Search for the cell housing the specified text and yield its (x, y) center coordinate. 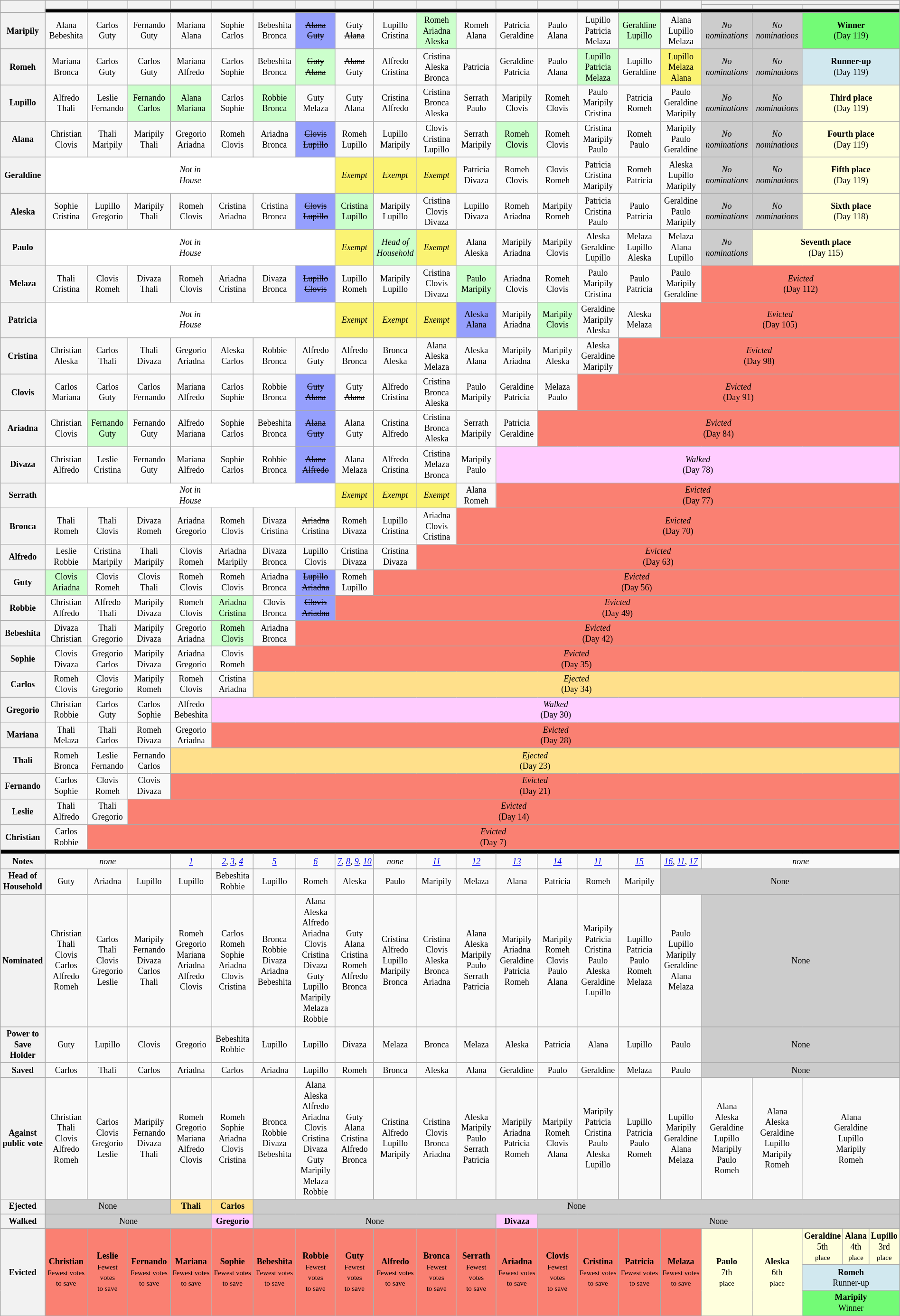
AlanaAleska (476, 248)
Evicted(Day 91) (739, 392)
CristinaMaripily (107, 557)
Walked(Day 78) (698, 465)
ChristianThaliClovisCarlosAlfredoRomeh (66, 961)
Evicted(Day 84) (719, 429)
Fernando (23, 786)
MaripilyWinner (851, 1303)
LupilloGregorio (107, 212)
7, 8, 9, 10 (354, 862)
Evicted(Day 77) (698, 495)
GutyAlanaCristinaAlfredoBronca (354, 1138)
MarianaFewest votesto save (191, 1272)
ThaliCristina (66, 284)
AriadnaClovis (516, 284)
CarlosFernando (149, 392)
MarianaBronca (66, 67)
6 (316, 862)
ClovisFewest votesto save (557, 1272)
ThaliAlfredo (66, 812)
Mariana (23, 736)
GeraldineMaripilyAleska (598, 320)
AleskaGeraldineMaripily (598, 356)
Ejected(Day 23) (535, 761)
MelazaFewest votesto save (681, 1272)
PatriciaDivaza (476, 175)
LupilloPatriciaPauloRomeh (639, 1138)
LupilloAriadna (316, 583)
Robbie (23, 608)
MaripilyFernandoDivazaThali (149, 1138)
SerrathPaulo (476, 103)
MaripilyPatriciaCristinaPauloAleskaGeraldineLupillo (598, 961)
AleskaLupilloMaripily (681, 175)
Againstpublic vote (23, 1138)
CristinaAlfredoLupilloMaripilyBronca (395, 961)
Lupillo3rdplace (884, 1247)
MelazaLupilloAleska (639, 248)
LeslieCristina (107, 465)
15 (639, 862)
ThaliDivaza (149, 356)
AlanaBebeshita (66, 31)
ChristianRobbie (66, 710)
LeslieFewest votesto save (107, 1272)
LeslieRobbie (66, 557)
MaripilyPatriciaCristinaPauloAleskaLupillo (598, 1138)
GeraldinePauloMaripily (681, 212)
AleskaGeraldineLupillo (598, 248)
CristinaLupillo (354, 212)
Cristina (23, 356)
Evicted(Day 70) (678, 526)
ClovisBronca (274, 608)
Evicted(Day 42) (598, 634)
LupilloMaripily (395, 139)
MaripilyRomehClovisAlana (557, 1138)
Third place(Day 119) (851, 103)
ThaliCarlos (107, 736)
Evicted(Day 28) (555, 736)
Christian (23, 837)
MelazaPaulo (557, 392)
AlfredoMariana (191, 429)
Evicted(Day 49) (617, 608)
RomehGregorioMarianaAriadnaAlfredoClovis (191, 961)
GutyFewest votesto save (354, 1272)
Serrath (23, 495)
AleskaMaripilyPauloSerrathPatricia (476, 1138)
RomehAriadna (516, 212)
2, 3, 4 (233, 862)
RomehAlana (476, 31)
AlanaAleskaAlfredoAriadnaClovisCristinaDivazaGutyMaripilyMelazaRobbie (316, 1138)
AlfredoBebeshita (191, 710)
RomehBronca (66, 761)
ClovisGregorio (107, 684)
MarianaAlana (191, 31)
Aleska6thplace (777, 1272)
RomehSophieAriadnaClovisCristina (233, 1138)
GregorioCarlos (107, 659)
Alana4thplace (856, 1247)
CristinaMaripilyPaulo (598, 139)
AlanaMelaza (354, 465)
ClovisCristinaLupillo (437, 139)
PatriciaCristinaMaripily (598, 175)
Saved (23, 1070)
AlanaLupilloMelaza (681, 31)
Notes (23, 862)
CristinaBronca (274, 212)
ClovisThali (149, 583)
SerrathFewest votesto save (476, 1272)
AleskaMelaza (639, 320)
AlfredoFewest votesto save (395, 1272)
AlanaAleskaMelaza (437, 356)
ChristianThaliClovisAlfredoRomeh (66, 1138)
RobbieFewest votesto save (316, 1272)
Fourth place(Day 119) (851, 139)
Evicted(Day 105) (780, 320)
Walked(Day 30) (555, 710)
AlanaAleskaAlfredoAriadnaClovisCristinaDivazaGutyLupilloMaripilyMelazaRobbie (316, 961)
DivazaThali (149, 284)
Sophie (23, 659)
ChristianAleska (66, 356)
LupilloGeraldine (639, 67)
12 (476, 862)
CristinaFewest votesto save (598, 1272)
AlfredoBronca (354, 356)
Evicted(Day 112) (800, 284)
AlfredoGuty (316, 356)
SophieCristina (66, 212)
Power to SaveHolder (23, 1045)
MaripilyAriadnaGeraldinePatriciaRomeh (516, 961)
CristinaClovisAleskaBroncaAriadna (437, 961)
RomehPaulo (639, 139)
PatriciaRomeh (639, 103)
Runner-up(Day 119) (851, 67)
MaripilyAriadnaPatriciaRomeh (516, 1138)
Bebeshita (23, 634)
Leslie (23, 812)
CarlosThali (107, 356)
SophieFewest votesto save (233, 1272)
13 (516, 862)
CristinaAlfredoLupilloMaripily (395, 1138)
LupilloPatriciaPauloRomehMelaza (639, 961)
Evicted(Day 63) (658, 557)
AriadnaMaripily (233, 557)
AlanaMariana (191, 103)
AlanaRomeh (476, 495)
LupilloMaripilyGeraldineAlanaMelaza (681, 1138)
MaripilyFernandoDivazaCarlosThali (149, 961)
Seventh place(Day 115) (826, 248)
CristinaClovisBroncaAriadna (437, 1138)
Alfredo (23, 557)
ThaliRomeh (66, 526)
Geraldine5thplace (823, 1247)
AlanaAlfredo (316, 465)
CarlosRobbie (66, 837)
PauloLupilloMaripilyGeraldineAlanaMelaza (681, 961)
Evicted(Day 56) (637, 583)
CarlosRomehSophieAriadnaClovisCristina (233, 961)
AriadnaClovisCristina (437, 526)
MelazaAlanaLupillo (681, 248)
PauloMaripilyGeraldine (681, 284)
FernandoFewest votesto save (149, 1272)
Winner(Day 119) (851, 31)
LupilloMelazaAlana (681, 67)
PatriciaCristinaPaulo (598, 212)
BroncaRobbieDivazaAriadnaBebeshita (274, 961)
Evicted(Day 35) (577, 659)
LupilloDivaza (476, 212)
CarlosMariana (66, 392)
BroncaAleska (395, 356)
AlanaAleskaMaripilyPauloSerrathPatricia (476, 961)
MaripilyAleska (557, 356)
BroncaRobbieDivazaBebeshita (274, 1138)
GutyMelaza (316, 103)
DivazaRomeh (149, 526)
Fifth place(Day 119) (851, 175)
RomehPatricia (639, 175)
Paulo7thplace (727, 1272)
14 (557, 862)
AlanaAleskaGeraldineLupilloMaripilyRomeh (777, 1138)
Evicted(Day 7) (493, 837)
RomehRunner-up (851, 1278)
AlanaAleskaGeraldineLupilloMaripilyPauloRomeh (727, 1138)
GutyAlanaCristinaRomehAlfredoBronca (354, 961)
ThaliMelaza (66, 736)
Sixth place(Day 118) (851, 212)
1 (191, 862)
Evicted (23, 1272)
Ejected(Day 34) (577, 684)
MaripilyPauloGeraldine (681, 139)
PatriciaFewest votesto save (639, 1272)
DivazaChristian (66, 634)
BroncaFewest votesto save (437, 1272)
MaripilyPaulo (476, 465)
AlanaGeraldineLupilloMaripilyRomeh (851, 1138)
5 (274, 862)
AleskaCarlos (233, 356)
16, 11, 17 (681, 862)
DivazaCristina (274, 526)
RomehGregorioMarianaAlfredoClovis (191, 1138)
RomehAriadnaAleska (437, 31)
Nominated (23, 961)
CristinaAleskaBronca (437, 67)
ChristianFewest votesto save (66, 1272)
CarlosThaliClovisGregorioLeslie (107, 961)
MaripilyRomehClovisPauloAlana (557, 961)
PauloGeraldineMaripily (681, 103)
ThaliClovis (107, 526)
AriadnaFewest votesto save (516, 1272)
CristinaMelazaBronca (437, 465)
Ejected (23, 1206)
Walked (23, 1222)
CarlosClovisGregorioLeslie (107, 1138)
BebeshitaFewest votesto save (274, 1272)
LupilloRomeh (354, 284)
GeraldineLupillo (639, 31)
Evicted(Day 14) (514, 812)
Evicted(Day 21) (535, 786)
Evicted(Day 98) (759, 356)
